Pinpoint the cell where the given text exists, returning its (x, y) midpoint coordinate. 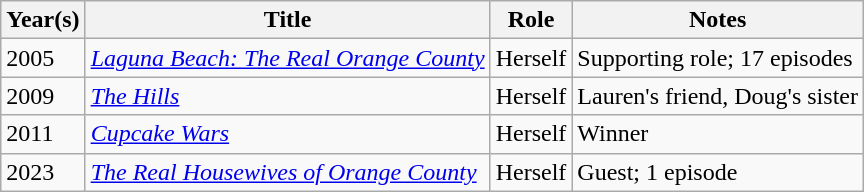
Laguna Beach: The Real Orange County (288, 58)
Role (531, 20)
The Real Housewives of Orange County (288, 172)
2009 (43, 96)
2011 (43, 134)
Winner (718, 134)
2023 (43, 172)
Lauren's friend, Doug's sister (718, 96)
Guest; 1 episode (718, 172)
2005 (43, 58)
The Hills (288, 96)
Title (288, 20)
Cupcake Wars (288, 134)
Notes (718, 20)
Supporting role; 17 episodes (718, 58)
Year(s) (43, 20)
